Scan for the cell matching the given text and deliver its [x, y] coordinate at center. 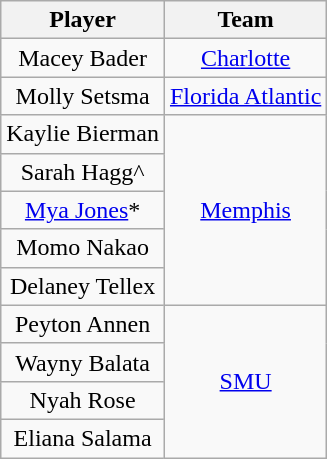
Macey Bader [83, 58]
Delaney Tellex [83, 286]
Wayny Balata [83, 362]
Team [245, 20]
Mya Jones* [83, 210]
Molly Setsma [83, 96]
SMU [245, 381]
Florida Atlantic [245, 96]
Kaylie Bierman [83, 134]
Sarah Hagg^ [83, 172]
Memphis [245, 210]
Peyton Annen [83, 324]
Eliana Salama [83, 438]
Charlotte [245, 58]
Momo Nakao [83, 248]
Nyah Rose [83, 400]
Player [83, 20]
